Detect which cell encompasses the target text, then output its [X, Y] center coordinate. 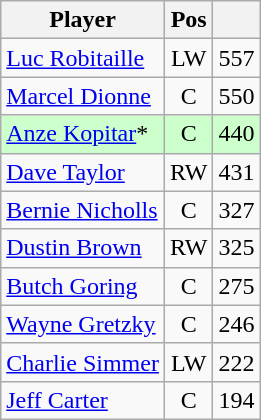
194 [236, 400]
246 [236, 324]
Charlie Simmer [83, 362]
Dave Taylor [83, 172]
Dustin Brown [83, 248]
Bernie Nicholls [83, 210]
Player [83, 20]
Luc Robitaille [83, 58]
550 [236, 96]
222 [236, 362]
Pos [188, 20]
Butch Goring [83, 286]
Jeff Carter [83, 400]
431 [236, 172]
327 [236, 210]
325 [236, 248]
Marcel Dionne [83, 96]
Anze Kopitar* [83, 134]
440 [236, 134]
275 [236, 286]
Wayne Gretzky [83, 324]
557 [236, 58]
